Find where the given text appears and provide that cell's center as (x, y) coordinate. 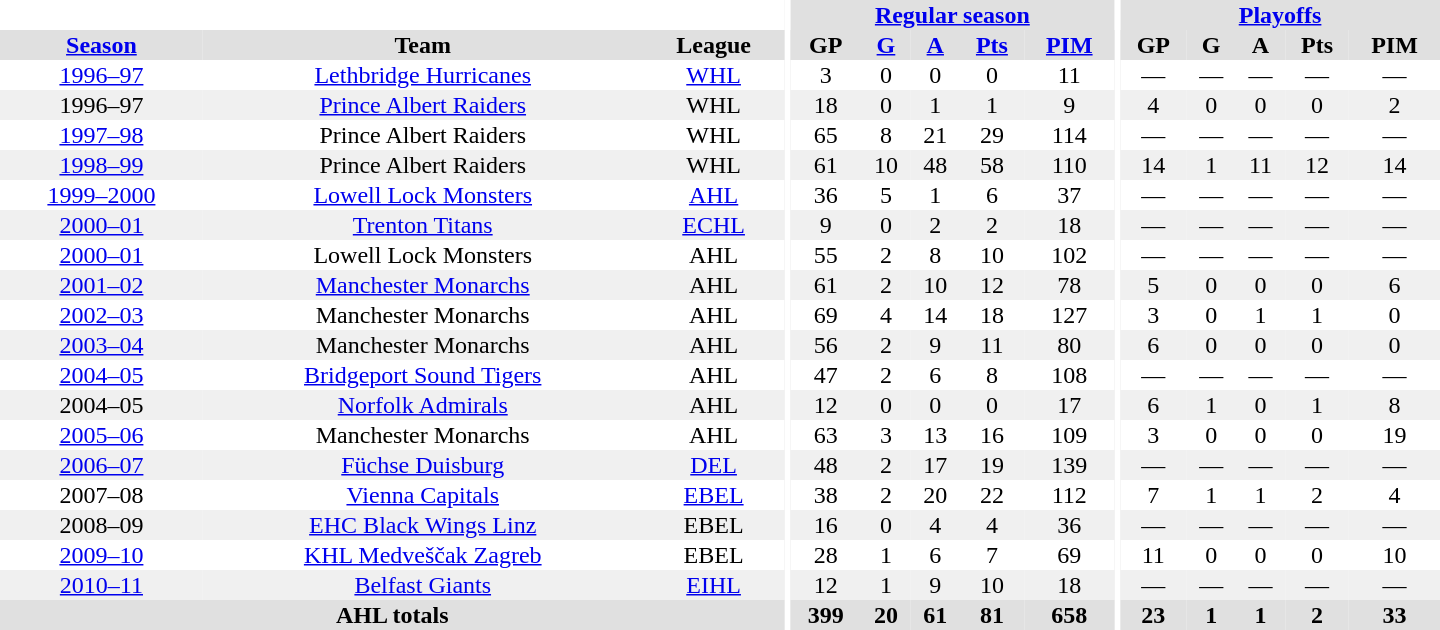
63 (826, 435)
23 (1153, 615)
56 (826, 345)
47 (826, 375)
Füchse Duisburg (423, 465)
37 (1070, 195)
399 (826, 615)
109 (1070, 435)
Team (423, 45)
127 (1070, 315)
Playoffs (1280, 15)
2002–03 (102, 315)
Norfolk Admirals (423, 405)
2008–09 (102, 525)
1999–2000 (102, 195)
2006–07 (102, 465)
Vienna Capitals (423, 495)
80 (1070, 345)
Trenton Titans (423, 225)
DEL (714, 465)
2005–06 (102, 435)
65 (826, 135)
EHC Black Wings Linz (423, 525)
139 (1070, 465)
AHL totals (392, 615)
658 (1070, 615)
81 (992, 615)
Season (102, 45)
1998–99 (102, 165)
33 (1394, 615)
2007–08 (102, 495)
55 (826, 255)
114 (1070, 135)
108 (1070, 375)
112 (1070, 495)
Belfast Giants (423, 585)
38 (826, 495)
KHL Medveščak Zagreb (423, 555)
2003–04 (102, 345)
2010–11 (102, 585)
13 (936, 435)
28 (826, 555)
22 (992, 495)
110 (1070, 165)
2001–02 (102, 285)
League (714, 45)
102 (1070, 255)
Regular season (952, 15)
ECHL (714, 225)
29 (992, 135)
1997–98 (102, 135)
78 (1070, 285)
Bridgeport Sound Tigers (423, 375)
21 (936, 135)
Lethbridge Hurricanes (423, 75)
2009–10 (102, 555)
58 (992, 165)
EIHL (714, 585)
